Identify which cell holds the provided text, then report its (X, Y) central coordinate. 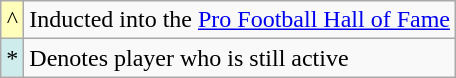
* (12, 58)
Inducted into the Pro Football Hall of Fame (240, 20)
Denotes player who is still active (240, 58)
^ (12, 20)
